Locate the cell with the specified text and output its [x, y] center coordinate. 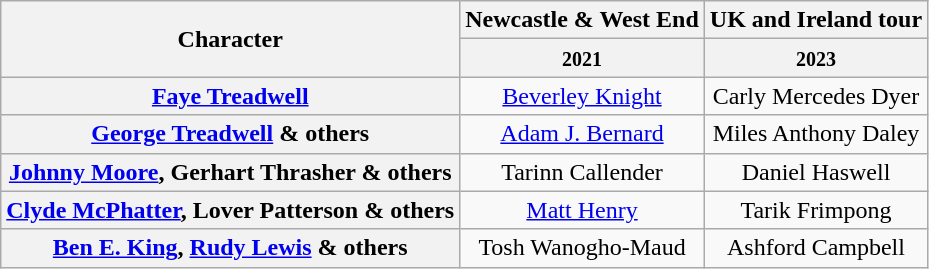
Tarinn Callender [582, 172]
Newcastle & West End [582, 20]
George Treadwell & others [230, 134]
Adam J. Bernard [582, 134]
Daniel Haswell [816, 172]
Tosh Wanogho-Maud [582, 248]
Ashford Campbell [816, 248]
Miles Anthony Daley [816, 134]
Beverley Knight [582, 96]
UK and Ireland tour [816, 20]
Matt Henry [582, 210]
2023 [816, 58]
Ben E. King, Rudy Lewis & others [230, 248]
Clyde McPhatter, Lover Patterson & others [230, 210]
2021 [582, 58]
Faye Treadwell [230, 96]
Johnny Moore, Gerhart Thrasher & others [230, 172]
Carly Mercedes Dyer [816, 96]
Character [230, 39]
Tarik Frimpong [816, 210]
